Output the (X, Y) coordinate of the center of the cell containing the given text.  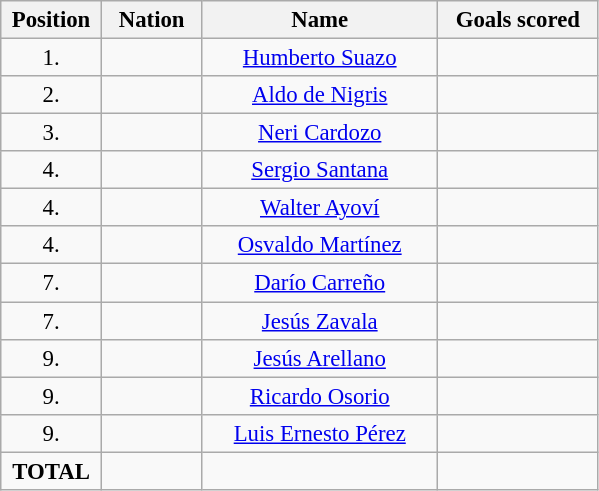
Aldo de Nigris (320, 95)
Name (320, 20)
Luis Ernesto Pérez (320, 433)
Darío Carreño (320, 283)
Jesús Zavala (320, 321)
2. (52, 95)
TOTAL (52, 471)
Osvaldo Martínez (320, 245)
Jesús Arellano (320, 358)
Goals scored (518, 20)
Humberto Suazo (320, 58)
Ricardo Osorio (320, 396)
3. (52, 133)
Sergio Santana (320, 170)
1. (52, 58)
Walter Ayoví (320, 208)
Neri Cardozo (320, 133)
Nation (152, 20)
Position (52, 20)
